Search for the cell housing the specified text and yield its [x, y] center coordinate. 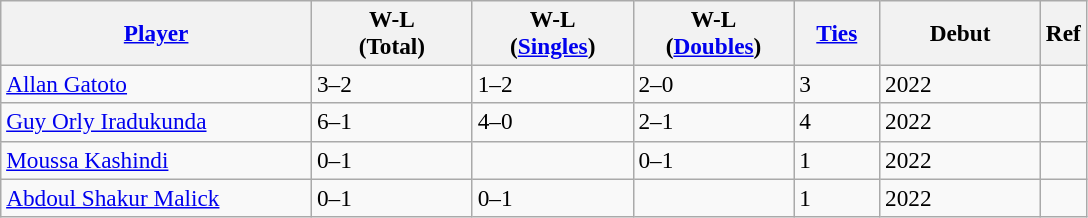
Moussa Kashindi [156, 160]
Player [156, 32]
W-L(Singles) [552, 32]
3 [837, 84]
Debut [960, 32]
2–0 [714, 84]
Allan Gatoto [156, 84]
Guy Orly Iradukunda [156, 122]
6–1 [392, 122]
4–0 [552, 122]
4 [837, 122]
3–2 [392, 84]
Abdoul Shakur Malick [156, 197]
W-L(Total) [392, 32]
W-L(Doubles) [714, 32]
1–2 [552, 84]
Ref [1063, 32]
2–1 [714, 122]
Ties [837, 32]
